Detect which cell encompasses the target text, then output its (x, y) center coordinate. 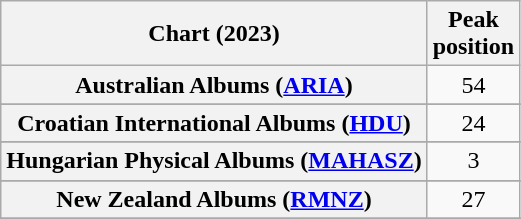
Hungarian Physical Albums (MAHASZ) (214, 161)
3 (473, 161)
Chart (2023) (214, 34)
Peakposition (473, 34)
27 (473, 199)
Australian Albums (ARIA) (214, 85)
54 (473, 85)
Croatian International Albums (HDU) (214, 123)
24 (473, 123)
New Zealand Albums (RMNZ) (214, 199)
